Detect which cell encompasses the target text, then output its (x, y) center coordinate. 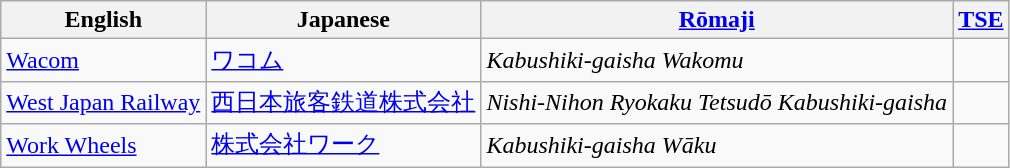
Nishi-Nihon Ryokaku Tetsudō Kabushiki-gaisha (717, 102)
Kabushiki-gaisha Wakomu (717, 60)
西日本旅客鉄道株式会社 (344, 102)
Wacom (104, 60)
English (104, 20)
Rōmaji (717, 20)
Work Wheels (104, 146)
TSE (981, 20)
株式会社ワーク (344, 146)
ワコム (344, 60)
Kabushiki-gaisha Wāku (717, 146)
West Japan Railway (104, 102)
Japanese (344, 20)
